Extract the (X, Y) coordinate from the center of the cell holding the provided text.  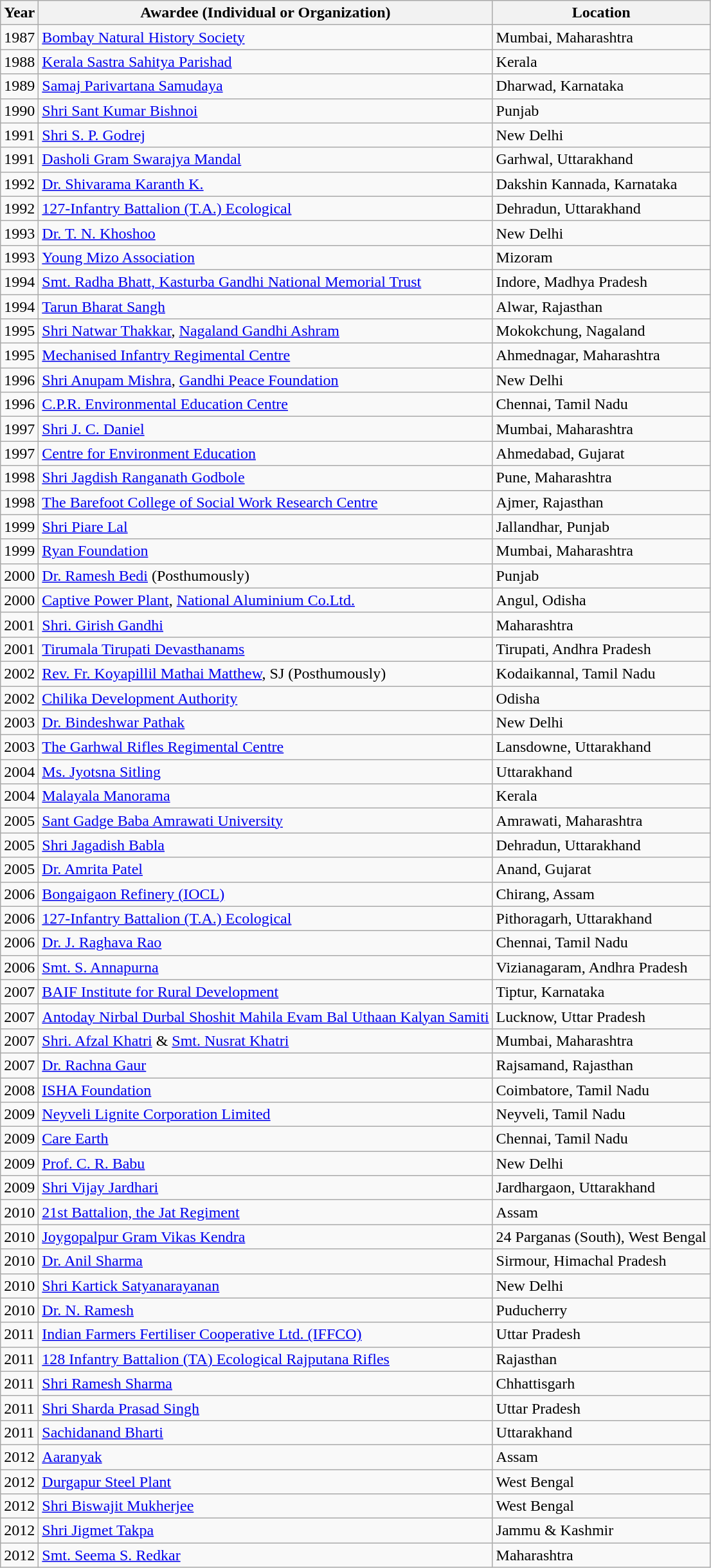
Sant Gadge Baba Amrawati University (265, 821)
Indian Farmers Fertiliser Cooperative Ltd. (IFFCO) (265, 1335)
Ms. Jyotsna Sitling (265, 772)
Shri Jagadish Babla (265, 845)
Care Earth (265, 1139)
Smt. S. Annapurna (265, 967)
Shri Vijay Jardhari (265, 1188)
Odisha (601, 698)
Garhwal, Uttarakhand (601, 160)
Shri Ramesh Sharma (265, 1383)
Shri Piare Lal (265, 527)
Pune, Maharashtra (601, 478)
Shri Sharda Prasad Singh (265, 1408)
Shri. Girish Gandhi (265, 624)
Dr. N. Ramesh (265, 1310)
Durgapur Steel Plant (265, 1481)
Chilika Development Authority (265, 698)
Lansdowne, Uttarakhand (601, 747)
Dr. J. Raghava Rao (265, 943)
Captive Power Plant, National Aluminium Co.Ltd. (265, 600)
Shri Jigmet Takpa (265, 1531)
Rev. Fr. Koyapillil Mathai Matthew, SJ (Posthumously) (265, 673)
Prof. C. R. Babu (265, 1163)
Chirang, Assam (601, 894)
Samaj Parivartana Samudaya (265, 86)
Ahmednagar, Maharashtra (601, 356)
1989 (19, 86)
Antoday Nirbal Durbal Shoshit Mahila Evam Bal Uthaan Kalyan Samiti (265, 1016)
ISHA Foundation (265, 1090)
24 Parganas (South), West Bengal (601, 1237)
Young Mizo Association (265, 257)
Kodaikannal, Tamil Nadu (601, 673)
Shri Biswajit Mukherjee (265, 1506)
Coimbatore, Tamil Nadu (601, 1090)
The Garhwal Rifles Regimental Centre (265, 747)
Smt. Radha Bhatt, Kasturba Gandhi National Memorial Trust (265, 282)
Jallandhar, Punjab (601, 527)
Location (601, 13)
Shri Anupam Mishra, Gandhi Peace Foundation (265, 380)
Ryan Foundation (265, 551)
Jammu & Kashmir (601, 1531)
1987 (19, 37)
Dakshin Kannada, Karnataka (601, 184)
Shri S. P. Godrej (265, 135)
Dr. Anil Sharma (265, 1261)
Dr. Shivarama Karanth K. (265, 184)
Mizoram (601, 257)
Ahmedabad, Gujarat (601, 453)
1990 (19, 111)
Year (19, 13)
128 Infantry Battalion (TA) Ecological Rajputana Rifles (265, 1359)
BAIF Institute for Rural Development (265, 992)
Anand, Gujarat (601, 870)
Bongaigaon Refinery (IOCL) (265, 894)
Indore, Madhya Pradesh (601, 282)
Amrawati, Maharashtra (601, 821)
21st Battalion, the Jat Regiment (265, 1212)
Dasholi Gram Swarajya Mandal (265, 160)
Tirumala Tirupati Devasthanams (265, 649)
Ajmer, Rajasthan (601, 502)
Angul, Odisha (601, 600)
Chhattisgarh (601, 1383)
Shri Jagdish Ranganath Godbole (265, 478)
Tarun Bharat Sangh (265, 307)
2008 (19, 1090)
Sachidanand Bharti (265, 1432)
Puducherry (601, 1310)
Alwar, Rajasthan (601, 307)
Vizianagaram, Andhra Pradesh (601, 967)
Neyveli Lignite Corporation Limited (265, 1115)
Shri. Afzal Khatri & Smt. Nusrat Khatri (265, 1041)
Kerala Sastra Sahitya Parishad (265, 62)
Centre for Environment Education (265, 453)
Mechanised Infantry Regimental Centre (265, 356)
Aaranyak (265, 1457)
Shri Kartick Satyanarayanan (265, 1286)
Lucknow, Uttar Pradesh (601, 1016)
1988 (19, 62)
Shri Natwar Thakkar, Nagaland Gandhi Ashram (265, 331)
Joygopalpur Gram Vikas Kendra (265, 1237)
Shri Sant Kumar Bishnoi (265, 111)
Rajsamand, Rajasthan (601, 1065)
Dr. Rachna Gaur (265, 1065)
Sirmour, Himachal Pradesh (601, 1261)
Jardhargaon, Uttarakhand (601, 1188)
Dr. Ramesh Bedi (Posthumously) (265, 576)
The Barefoot College of Social Work Research Centre (265, 502)
Dr. Bindeshwar Pathak (265, 723)
Pithoragarh, Uttarakhand (601, 918)
Awardee (Individual or Organization) (265, 13)
C.P.R. Environmental Education Centre (265, 405)
Dharwad, Karnataka (601, 86)
Rajasthan (601, 1359)
Smt. Seema S. Redkar (265, 1555)
Shri J. C. Daniel (265, 429)
Tirupati, Andhra Pradesh (601, 649)
Dr. Amrita Patel (265, 870)
Malayala Manorama (265, 796)
Dr. T. N. Khoshoo (265, 233)
Bombay Natural History Society (265, 37)
Neyveli, Tamil Nadu (601, 1115)
Tiptur, Karnataka (601, 992)
Mokokchung, Nagaland (601, 331)
